Return (x, y) of the center of cell containing provided text 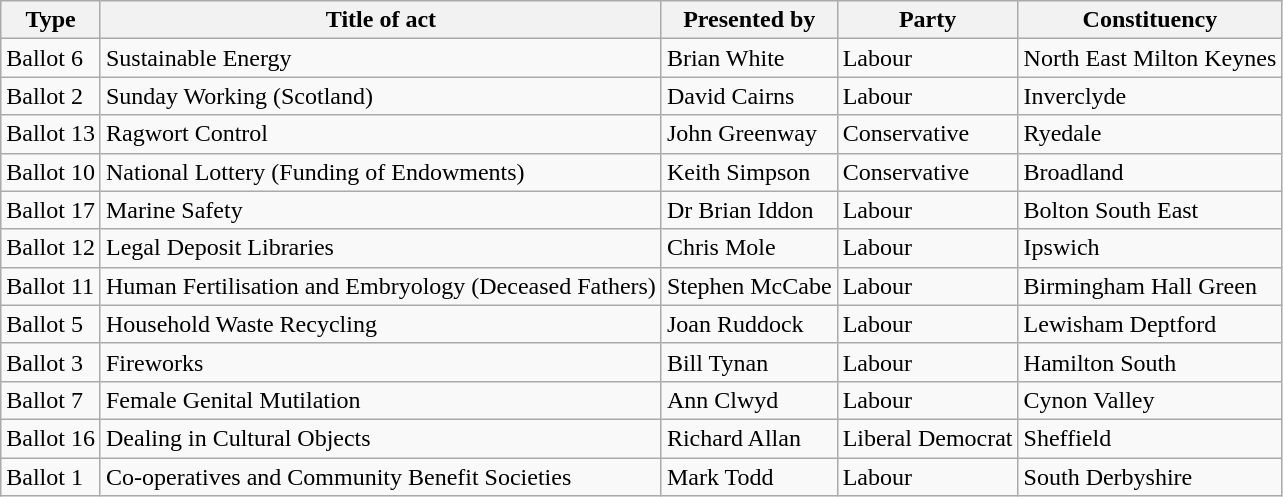
Ballot 16 (51, 438)
Birmingham Hall Green (1150, 286)
National Lottery (Funding of Endowments) (380, 172)
Bolton South East (1150, 210)
Richard Allan (749, 438)
Ryedale (1150, 134)
Type (51, 20)
Ipswich (1150, 248)
Ballot 6 (51, 58)
Hamilton South (1150, 362)
Keith Simpson (749, 172)
Joan Ruddock (749, 324)
Presented by (749, 20)
Broadland (1150, 172)
Chris Mole (749, 248)
South Derbyshire (1150, 477)
Ballot 10 (51, 172)
Ann Clwyd (749, 400)
Ballot 2 (51, 96)
Mark Todd (749, 477)
Bill Tynan (749, 362)
Inverclyde (1150, 96)
Sheffield (1150, 438)
Ballot 5 (51, 324)
Ballot 7 (51, 400)
Ballot 17 (51, 210)
Female Genital Mutilation (380, 400)
Human Fertilisation and Embryology (Deceased Fathers) (380, 286)
Dr Brian Iddon (749, 210)
Sustainable Energy (380, 58)
Ragwort Control (380, 134)
Brian White (749, 58)
Constituency (1150, 20)
Sunday Working (Scotland) (380, 96)
Household Waste Recycling (380, 324)
Dealing in Cultural Objects (380, 438)
Title of act (380, 20)
David Cairns (749, 96)
Ballot 13 (51, 134)
Co-operatives and Community Benefit Societies (380, 477)
Cynon Valley (1150, 400)
Party (928, 20)
Lewisham Deptford (1150, 324)
Stephen McCabe (749, 286)
Marine Safety (380, 210)
John Greenway (749, 134)
Ballot 3 (51, 362)
Liberal Democrat (928, 438)
Ballot 11 (51, 286)
North East Milton Keynes (1150, 58)
Ballot 12 (51, 248)
Legal Deposit Libraries (380, 248)
Fireworks (380, 362)
Ballot 1 (51, 477)
